For the text-containing cell, return its midpoint in [X, Y] coordinate format. 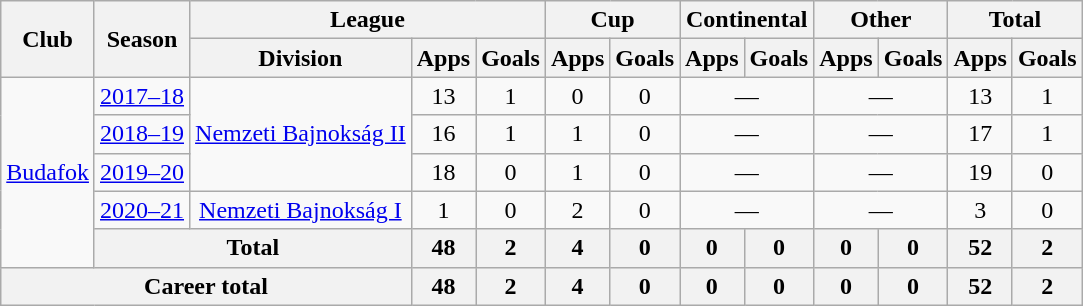
3 [980, 210]
Career total [206, 286]
17 [980, 134]
2020–21 [142, 210]
Division [301, 58]
League [368, 20]
2019–20 [142, 172]
Nemzeti Bajnokság I [301, 210]
2017–18 [142, 96]
2018–19 [142, 134]
Season [142, 39]
Club [48, 39]
Other [881, 20]
19 [980, 172]
Continental [747, 20]
16 [443, 134]
Budafok [48, 172]
Nemzeti Bajnokság II [301, 134]
18 [443, 172]
Cup [612, 20]
